Output the [x, y] coordinate of the center of the cell containing the given text.  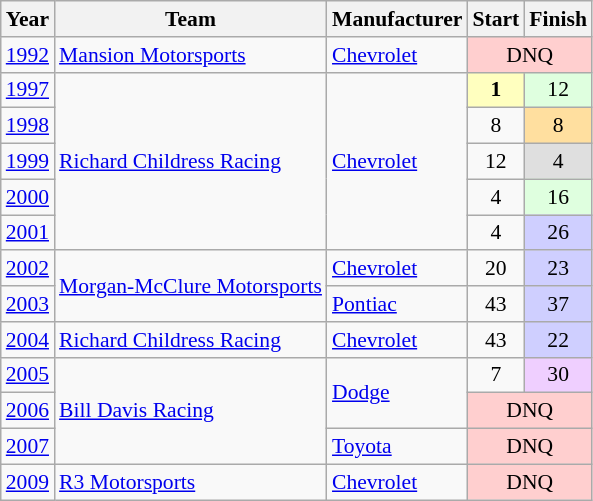
16 [558, 197]
2003 [28, 304]
2005 [28, 375]
26 [558, 233]
1998 [28, 126]
Pontiac [397, 304]
7 [496, 375]
2001 [28, 233]
Dodge [397, 392]
Manufacturer [397, 19]
1999 [28, 162]
1992 [28, 55]
22 [558, 340]
2004 [28, 340]
Finish [558, 19]
Start [496, 19]
Year [28, 19]
20 [496, 269]
2000 [28, 197]
Mansion Motorsports [190, 55]
Team [190, 19]
2007 [28, 447]
R3 Motorsports [190, 482]
30 [558, 375]
37 [558, 304]
23 [558, 269]
Toyota [397, 447]
2009 [28, 482]
1 [496, 90]
2002 [28, 269]
Morgan-McClure Motorsports [190, 286]
2006 [28, 411]
Bill Davis Racing [190, 410]
1997 [28, 90]
